Capture the cell that displays the provided text and extract its [X, Y] central coordinate. 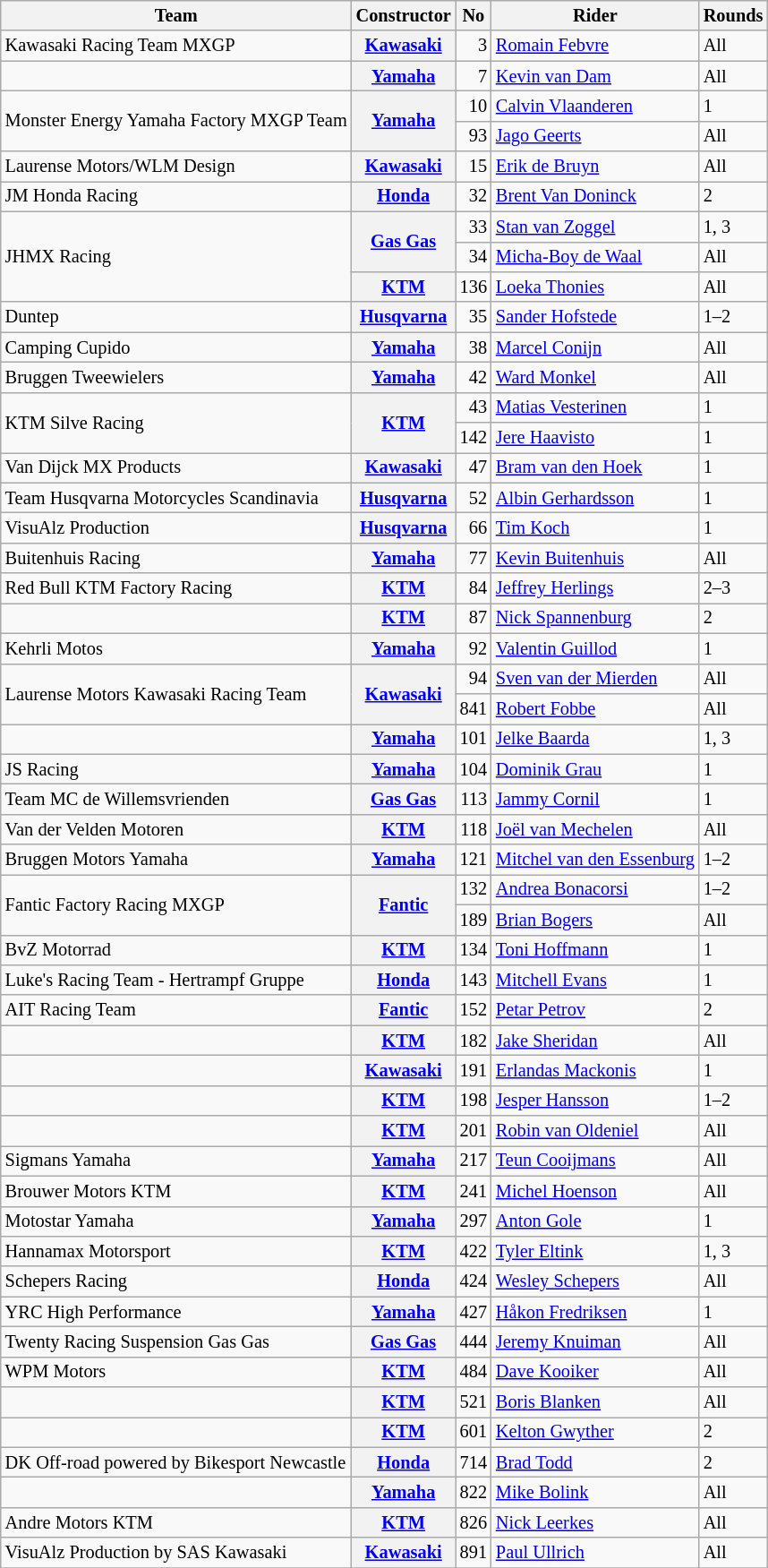
AIT Racing Team [176, 1010]
601 [474, 1432]
Jelke Baarda [595, 739]
Albin Gerhardsson [595, 498]
Van der Velden Motoren [176, 829]
121 [474, 860]
118 [474, 829]
Wesley Schepers [595, 1281]
143 [474, 980]
Ward Monkel [595, 377]
Van Dijck MX Products [176, 467]
VisuAlz Production by SAS Kawasaki [176, 1553]
Team Husqvarna Motorcycles Scandinavia [176, 498]
142 [474, 438]
84 [474, 588]
33 [474, 227]
No [474, 15]
15 [474, 167]
132 [474, 889]
WPM Motors [176, 1372]
Valentin Guillod [595, 648]
841 [474, 708]
BvZ Motorrad [176, 950]
47 [474, 467]
Brouwer Motors KTM [176, 1191]
JS Racing [176, 769]
Sven van der Mierden [595, 679]
43 [474, 407]
189 [474, 920]
Micha-Boy de Waal [595, 257]
Teun Cooijmans [595, 1161]
Boris Blanken [595, 1402]
Red Bull KTM Factory Racing [176, 588]
Dave Kooiker [595, 1372]
Dominik Grau [595, 769]
Anton Gole [595, 1221]
152 [474, 1010]
Kelton Gwyther [595, 1432]
Robert Fobbe [595, 708]
Erlandas Mackonis [595, 1070]
Jeffrey Herlings [595, 588]
Sander Hofstede [595, 317]
Petar Petrov [595, 1010]
101 [474, 739]
10 [474, 106]
Nick Spannenburg [595, 618]
Mitchell Evans [595, 980]
104 [474, 769]
201 [474, 1131]
Kevin Buitenhuis [595, 558]
Bruggen Tweewielers [176, 377]
Team MC de Willemsvrienden [176, 799]
Luke's Racing Team - Hertrampf Gruppe [176, 980]
826 [474, 1522]
Jammy Cornil [595, 799]
Joël van Mechelen [595, 829]
34 [474, 257]
Brian Bogers [595, 920]
427 [474, 1312]
Hannamax Motorsport [176, 1251]
Jake Sheridan [595, 1041]
Motostar Yamaha [176, 1221]
Andre Motors KTM [176, 1522]
Jere Haavisto [595, 438]
52 [474, 498]
Romain Febvre [595, 46]
714 [474, 1462]
Team [176, 15]
Stan van Zoggel [595, 227]
Marcel Conijn [595, 347]
Robin van Oldeniel [595, 1131]
484 [474, 1372]
35 [474, 317]
422 [474, 1251]
Laurense Motors/WLM Design [176, 167]
891 [474, 1553]
Toni Hoffmann [595, 950]
Matias Vesterinen [595, 407]
32 [474, 196]
92 [474, 648]
Michel Hoenson [595, 1191]
198 [474, 1101]
38 [474, 347]
Sigmans Yamaha [176, 1161]
Mike Bolink [595, 1493]
JM Honda Racing [176, 196]
822 [474, 1493]
77 [474, 558]
Camping Cupido [176, 347]
297 [474, 1221]
Erik de Bruyn [595, 167]
Constructor [404, 15]
Monster Energy Yamaha Factory MXGP Team [176, 120]
217 [474, 1161]
191 [474, 1070]
136 [474, 287]
Schepers Racing [176, 1281]
424 [474, 1281]
521 [474, 1402]
Bruggen Motors Yamaha [176, 860]
Calvin Vlaanderen [595, 106]
182 [474, 1041]
Brent Van Doninck [595, 196]
Loeka Thonies [595, 287]
113 [474, 799]
Buitenhuis Racing [176, 558]
87 [474, 618]
Mitchel van den Essenburg [595, 860]
Duntep [176, 317]
KTM Silve Racing [176, 423]
3 [474, 46]
Kevin van Dam [595, 76]
Laurense Motors Kawasaki Racing Team [176, 693]
Brad Todd [595, 1462]
DK Off-road powered by Bikesport Newcastle [176, 1462]
Andrea Bonacorsi [595, 889]
Jeremy Knuiman [595, 1341]
YRC High Performance [176, 1312]
Bram van den Hoek [595, 467]
Rounds [734, 15]
42 [474, 377]
Kawasaki Racing Team MXGP [176, 46]
241 [474, 1191]
VisuAlz Production [176, 527]
Jesper Hansson [595, 1101]
134 [474, 950]
Tyler Eltink [595, 1251]
Fantic Factory Racing MXGP [176, 904]
Twenty Racing Suspension Gas Gas [176, 1341]
66 [474, 527]
Paul Ullrich [595, 1553]
7 [474, 76]
93 [474, 136]
94 [474, 679]
Nick Leerkes [595, 1522]
Jago Geerts [595, 136]
2–3 [734, 588]
Kehrli Motos [176, 648]
444 [474, 1341]
Håkon Fredriksen [595, 1312]
Rider [595, 15]
JHMX Racing [176, 256]
Tim Koch [595, 527]
